Extract the (X, Y) coordinate from the center of the cell holding the provided text.  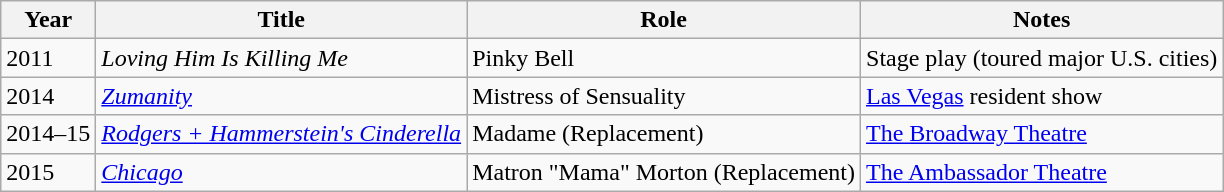
2014–15 (48, 134)
2015 (48, 172)
Rodgers + Hammerstein's Cinderella (282, 134)
The Broadway Theatre (1042, 134)
Matron "Mama" Morton (Replacement) (664, 172)
Zumanity (282, 96)
The Ambassador Theatre (1042, 172)
Notes (1042, 20)
Loving Him Is Killing Me (282, 58)
Mistress of Sensuality (664, 96)
Stage play (toured major U.S. cities) (1042, 58)
Las Vegas resident show (1042, 96)
Title (282, 20)
Year (48, 20)
Role (664, 20)
Chicago (282, 172)
Madame (Replacement) (664, 134)
Pinky Bell (664, 58)
2014 (48, 96)
2011 (48, 58)
